Identify which cell holds the provided text, then report its [x, y] central coordinate. 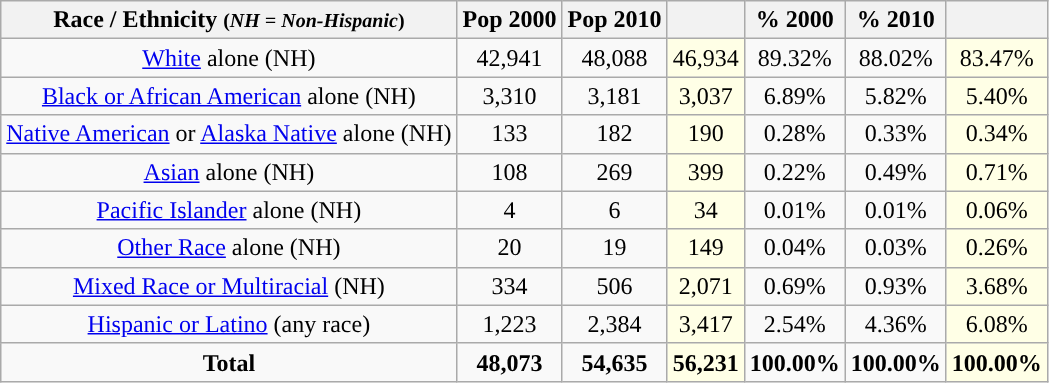
White alone (NH) [229, 58]
1,223 [510, 324]
3,037 [706, 96]
Total [229, 362]
% 2000 [794, 20]
5.40% [996, 96]
108 [510, 172]
2.54% [794, 324]
190 [706, 134]
46,934 [706, 58]
0.03% [896, 248]
0.49% [896, 172]
42,941 [510, 58]
88.02% [896, 58]
6.89% [794, 96]
48,073 [510, 362]
399 [706, 172]
0.04% [794, 248]
3.68% [996, 286]
89.32% [794, 58]
6 [614, 210]
Pop 2000 [510, 20]
0.33% [896, 134]
Pacific Islander alone (NH) [229, 210]
133 [510, 134]
269 [614, 172]
Black or African American alone (NH) [229, 96]
Asian alone (NH) [229, 172]
3,417 [706, 324]
334 [510, 286]
506 [614, 286]
% 2010 [896, 20]
2,071 [706, 286]
182 [614, 134]
20 [510, 248]
0.28% [794, 134]
19 [614, 248]
0.71% [996, 172]
4.36% [896, 324]
83.47% [996, 58]
56,231 [706, 362]
2,384 [614, 324]
0.06% [996, 210]
Pop 2010 [614, 20]
0.69% [794, 286]
0.93% [896, 286]
48,088 [614, 58]
Race / Ethnicity (NH = Non-Hispanic) [229, 20]
Other Race alone (NH) [229, 248]
0.26% [996, 248]
Mixed Race or Multiracial (NH) [229, 286]
6.08% [996, 324]
4 [510, 210]
3,181 [614, 96]
149 [706, 248]
5.82% [896, 96]
0.22% [794, 172]
54,635 [614, 362]
Native American or Alaska Native alone (NH) [229, 134]
34 [706, 210]
Hispanic or Latino (any race) [229, 324]
3,310 [510, 96]
0.34% [996, 134]
